Return (X, Y) of the center of cell containing provided text 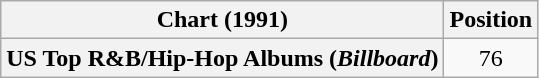
Position (491, 20)
Chart (1991) (222, 20)
76 (491, 58)
US Top R&B/Hip-Hop Albums (Billboard) (222, 58)
